Search for the cell housing the specified text and yield its (X, Y) center coordinate. 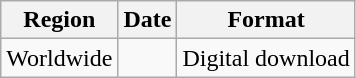
Format (266, 20)
Worldwide (60, 58)
Date (148, 20)
Region (60, 20)
Digital download (266, 58)
